Provide the [x, y] coordinate of the cell's center where the given text is located.  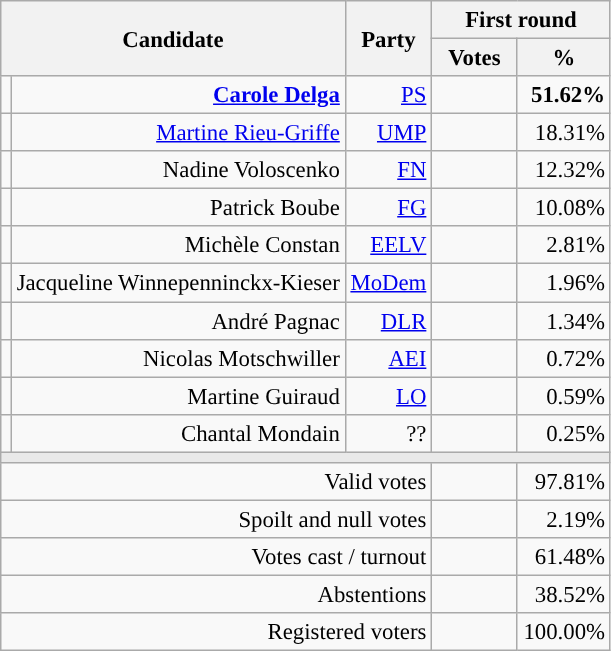
Jacqueline Winnepenninckx-Kieser [178, 283]
Registered voters [216, 632]
Patrick Boube [178, 208]
André Pagnac [178, 321]
10.08% [564, 208]
?? [388, 433]
Nadine Voloscenko [178, 170]
0.72% [564, 358]
1.34% [564, 321]
First round [522, 20]
61.48% [564, 557]
Martine Rieu-Griffe [178, 133]
Votes cast / turnout [216, 557]
UMP [388, 133]
LO [388, 396]
EELV [388, 245]
MoDem [388, 283]
DLR [388, 321]
Party [388, 38]
0.25% [564, 433]
Chantal Mondain [178, 433]
% [564, 58]
FG [388, 208]
2.19% [564, 519]
1.96% [564, 283]
12.32% [564, 170]
Carole Delga [178, 95]
100.00% [564, 632]
Martine Guiraud [178, 396]
Nicolas Motschwiller [178, 358]
51.62% [564, 95]
Michèle Constan [178, 245]
2.81% [564, 245]
Candidate [173, 38]
PS [388, 95]
AEI [388, 358]
0.59% [564, 396]
18.31% [564, 133]
97.81% [564, 482]
Valid votes [216, 482]
Spoilt and null votes [216, 519]
Votes [475, 58]
38.52% [564, 594]
FN [388, 170]
Abstentions [216, 594]
